From the cell containing the given text, extract its center point as [X, Y] coordinate. 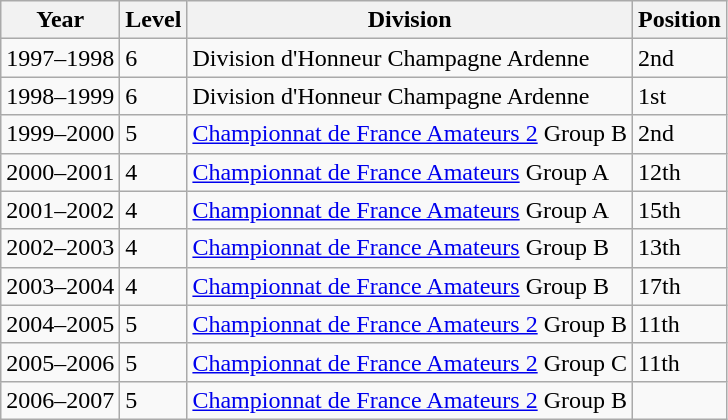
2006–2007 [60, 400]
Position [680, 20]
13th [680, 248]
2003–2004 [60, 286]
12th [680, 172]
1999–2000 [60, 134]
Year [60, 20]
Division [410, 20]
17th [680, 286]
2001–2002 [60, 210]
Level [154, 20]
15th [680, 210]
2005–2006 [60, 362]
Championnat de France Amateurs 2 Group C [410, 362]
2004–2005 [60, 324]
2000–2001 [60, 172]
1998–1999 [60, 96]
1997–1998 [60, 58]
1st [680, 96]
2002–2003 [60, 248]
